Locate the cell with the specified text and output its (x, y) center coordinate. 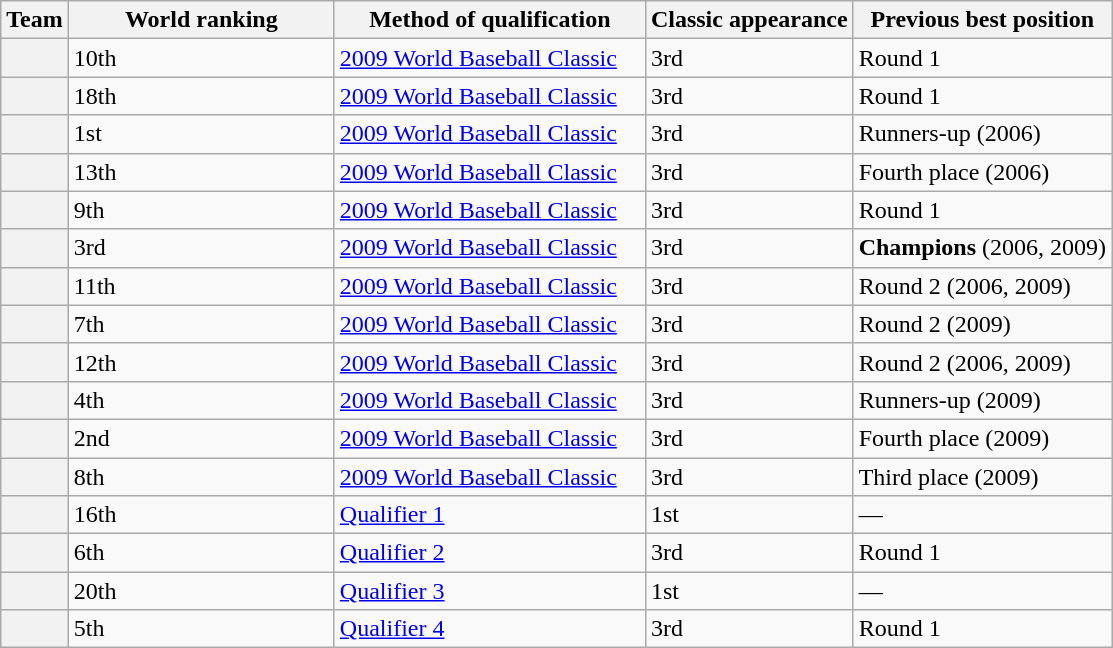
Team (35, 20)
Qualifier 2 (490, 553)
4th (201, 400)
2nd (201, 438)
5th (201, 629)
Fourth place (2006) (982, 172)
9th (201, 210)
7th (201, 324)
Runners-up (2009) (982, 400)
16th (201, 515)
Method of qualification (490, 20)
Round 2 (2009) (982, 324)
Champions (2006, 2009) (982, 248)
12th (201, 362)
10th (201, 58)
Classic appearance (749, 20)
6th (201, 553)
Qualifier 3 (490, 591)
World ranking (201, 20)
11th (201, 286)
Fourth place (2009) (982, 438)
Qualifier 4 (490, 629)
Qualifier 1 (490, 515)
18th (201, 96)
Previous best position (982, 20)
8th (201, 477)
13th (201, 172)
Third place (2009) (982, 477)
Runners-up (2006) (982, 134)
20th (201, 591)
